Capture the cell that displays the provided text and extract its [X, Y] central coordinate. 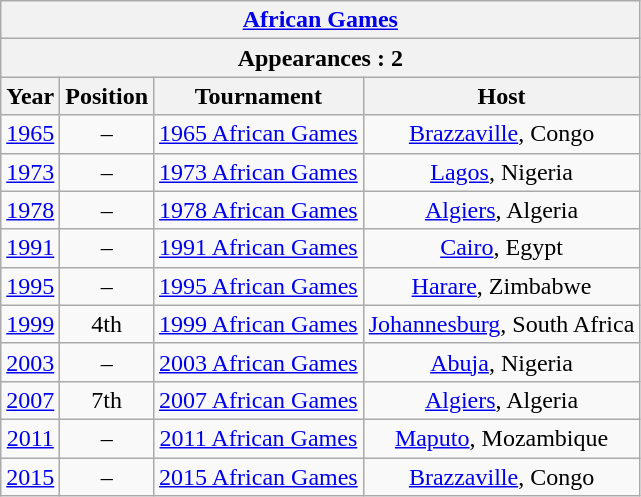
Year [30, 96]
1999 [30, 324]
1978 African Games [259, 210]
2015 African Games [259, 477]
Appearances : 2 [320, 58]
African Games [320, 20]
1999 African Games [259, 324]
1995 [30, 286]
1991 [30, 248]
7th [107, 400]
2011 [30, 438]
Harare, Zimbabwe [502, 286]
4th [107, 324]
2007 African Games [259, 400]
1965 [30, 134]
Tournament [259, 96]
1973 African Games [259, 172]
2007 [30, 400]
1995 African Games [259, 286]
1978 [30, 210]
Lagos, Nigeria [502, 172]
Abuja, Nigeria [502, 362]
1991 African Games [259, 248]
Position [107, 96]
Johannesburg, South Africa [502, 324]
2003 [30, 362]
Maputo, Mozambique [502, 438]
Cairo, Egypt [502, 248]
2011 African Games [259, 438]
2015 [30, 477]
1973 [30, 172]
1965 African Games [259, 134]
2003 African Games [259, 362]
Host [502, 96]
